Extract the (x, y) coordinate from the center of the cell holding the provided text.  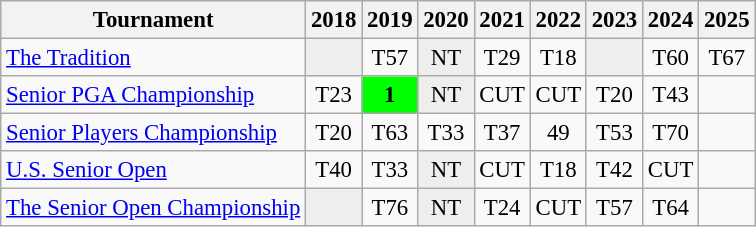
T70 (671, 133)
T40 (334, 170)
Tournament (154, 20)
T63 (390, 133)
T37 (502, 133)
2018 (334, 20)
T23 (334, 95)
2021 (502, 20)
2019 (390, 20)
T29 (502, 58)
2020 (446, 20)
The Senior Open Championship (154, 208)
49 (558, 133)
T43 (671, 95)
T53 (614, 133)
U.S. Senior Open (154, 170)
2025 (727, 20)
T42 (614, 170)
T24 (502, 208)
T60 (671, 58)
Senior PGA Championship (154, 95)
T64 (671, 208)
2022 (558, 20)
T76 (390, 208)
1 (390, 95)
2024 (671, 20)
Senior Players Championship (154, 133)
The Tradition (154, 58)
2023 (614, 20)
T67 (727, 58)
